Search for the cell housing the specified text and yield its [x, y] center coordinate. 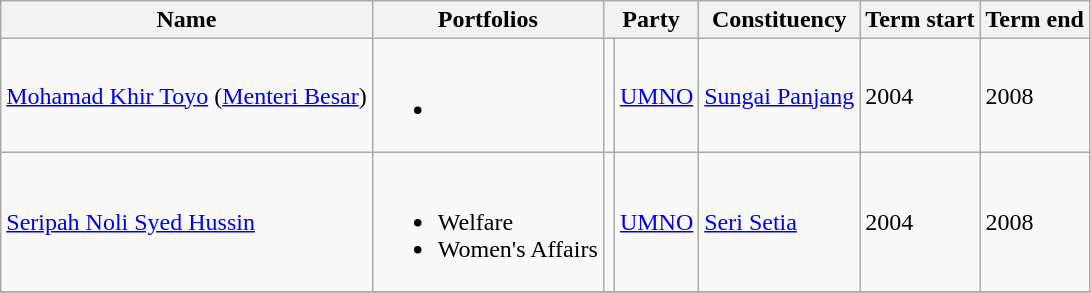
Seripah Noli Syed Hussin [187, 222]
Party [650, 20]
Sungai Panjang [780, 96]
Portfolios [488, 20]
WelfareWomen's Affairs [488, 222]
Seri Setia [780, 222]
Mohamad Khir Toyo (Menteri Besar) [187, 96]
Name [187, 20]
Term end [1035, 20]
Term start [920, 20]
Constituency [780, 20]
